Detect which cell encompasses the target text, then output its [x, y] center coordinate. 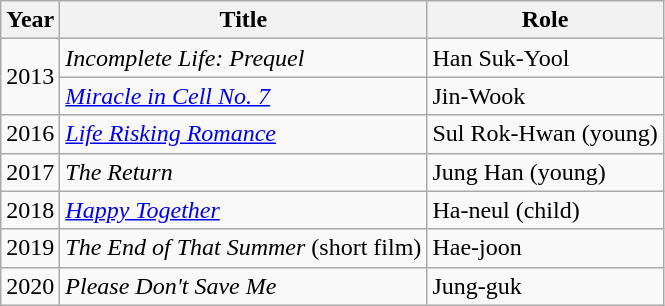
Life Risking Romance [244, 134]
Jin-Wook [545, 96]
Sul Rok-Hwan (young) [545, 134]
Please Don't Save Me [244, 286]
Year [30, 20]
2016 [30, 134]
Ha-neul (child) [545, 210]
Miracle in Cell No. 7 [244, 96]
Incomplete Life: Prequel [244, 58]
Han Suk-Yool [545, 58]
2018 [30, 210]
Jung Han (young) [545, 172]
2020 [30, 286]
Jung-guk [545, 286]
Title [244, 20]
Hae-joon [545, 248]
The End of That Summer (short film) [244, 248]
Role [545, 20]
2019 [30, 248]
2013 [30, 77]
Happy Together [244, 210]
The Return [244, 172]
2017 [30, 172]
